Locate the cell with the specified text and output its (X, Y) center coordinate. 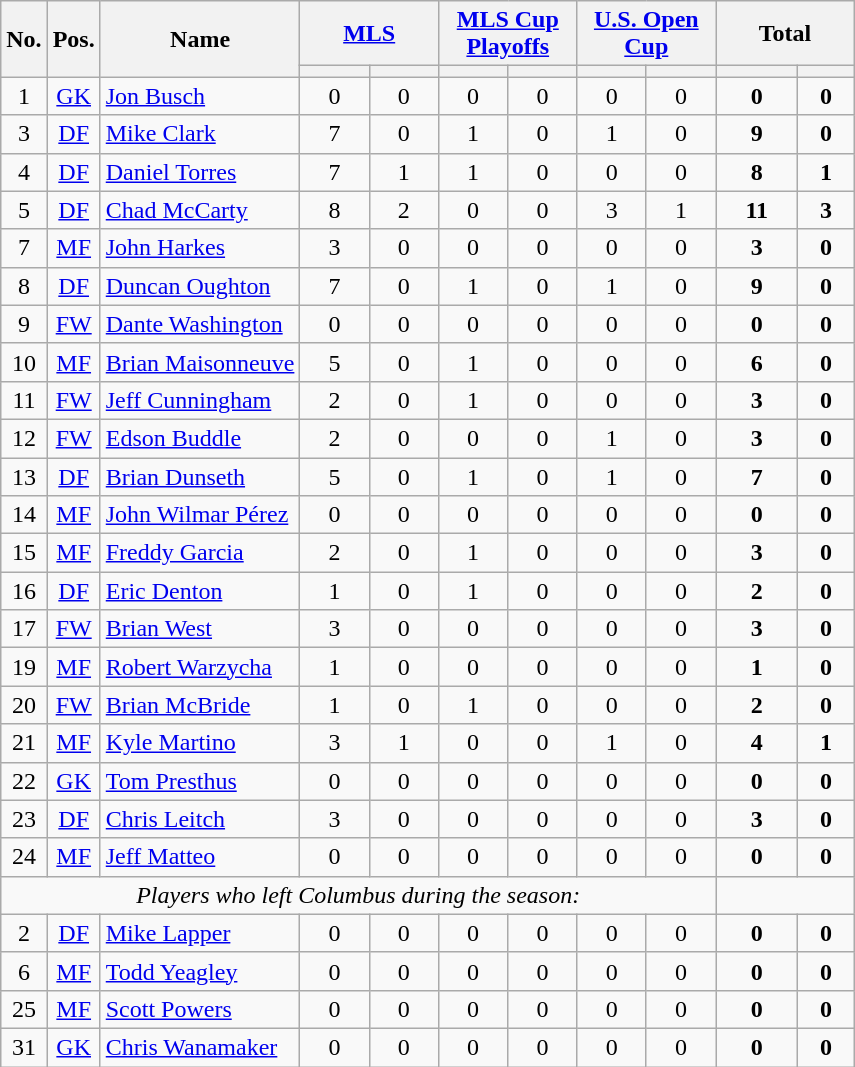
Jon Busch (200, 96)
Brian Dunseth (200, 477)
Brian West (200, 629)
Chris Wanamaker (200, 1047)
23 (24, 819)
12 (24, 438)
Pos. (74, 39)
Players who left Columbus during the season: (358, 895)
Chris Leitch (200, 819)
Jeff Cunningham (200, 400)
22 (24, 781)
John Wilmar Pérez (200, 515)
14 (24, 515)
Todd Yeagley (200, 971)
31 (24, 1047)
Freddy Garcia (200, 553)
Kyle Martino (200, 743)
Duncan Oughton (200, 286)
15 (24, 553)
Dante Washington (200, 324)
Robert Warzycha (200, 667)
13 (24, 477)
MLS (370, 34)
Eric Denton (200, 591)
24 (24, 857)
U.S. Open Cup (646, 34)
19 (24, 667)
Chad McCarty (200, 210)
John Harkes (200, 248)
Mike Clark (200, 134)
Tom Presthus (200, 781)
Brian McBride (200, 705)
25 (24, 1009)
20 (24, 705)
Edson Buddle (200, 438)
10 (24, 362)
Name (200, 39)
Scott Powers (200, 1009)
16 (24, 591)
Brian Maisonneuve (200, 362)
21 (24, 743)
Jeff Matteo (200, 857)
Total (786, 34)
Daniel Torres (200, 172)
17 (24, 629)
MLS Cup Playoffs (508, 34)
No. (24, 39)
Mike Lapper (200, 933)
